Locate the cell with the specified text and output its (X, Y) center coordinate. 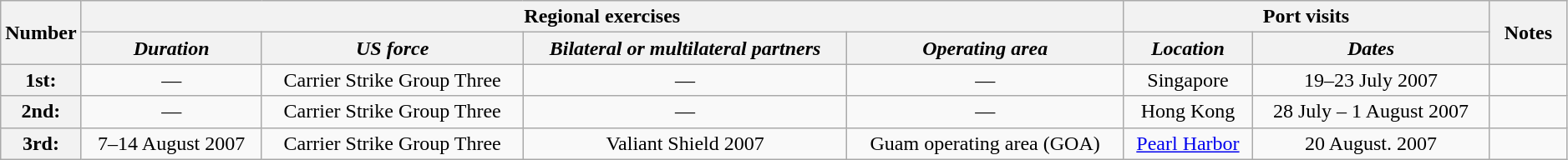
Dates (1372, 48)
Bilateral or multilateral partners (685, 48)
20 August. 2007 (1372, 143)
2nd: (41, 112)
Duration (171, 48)
28 July – 1 August 2007 (1372, 112)
Notes (1529, 32)
US force (393, 48)
Pearl Harbor (1188, 143)
Guam operating area (GOA) (986, 143)
Regional exercises (601, 17)
1st: (41, 80)
19–23 July 2007 (1372, 80)
Location (1188, 48)
Valiant Shield 2007 (685, 143)
Singapore (1188, 80)
Number (41, 32)
Hong Kong (1188, 112)
7–14 August 2007 (171, 143)
Operating area (986, 48)
Port visits (1306, 17)
3rd: (41, 143)
